Pinpoint the cell where the given text exists, returning its [x, y] midpoint coordinate. 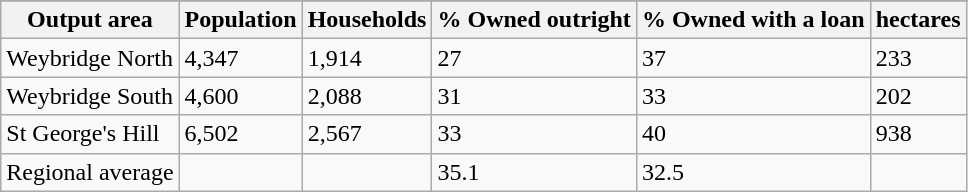
Weybridge North [90, 58]
31 [534, 96]
40 [753, 134]
St George's Hill [90, 134]
6,502 [240, 134]
Population [240, 20]
% Owned outright [534, 20]
938 [918, 134]
Households [367, 20]
2,088 [367, 96]
4,347 [240, 58]
2,567 [367, 134]
37 [753, 58]
Output area [90, 20]
% Owned with a loan [753, 20]
Weybridge South [90, 96]
233 [918, 58]
Regional average [90, 172]
1,914 [367, 58]
4,600 [240, 96]
27 [534, 58]
35.1 [534, 172]
hectares [918, 20]
202 [918, 96]
32.5 [753, 172]
